Output the [x, y] coordinate of the center of the cell containing the given text.  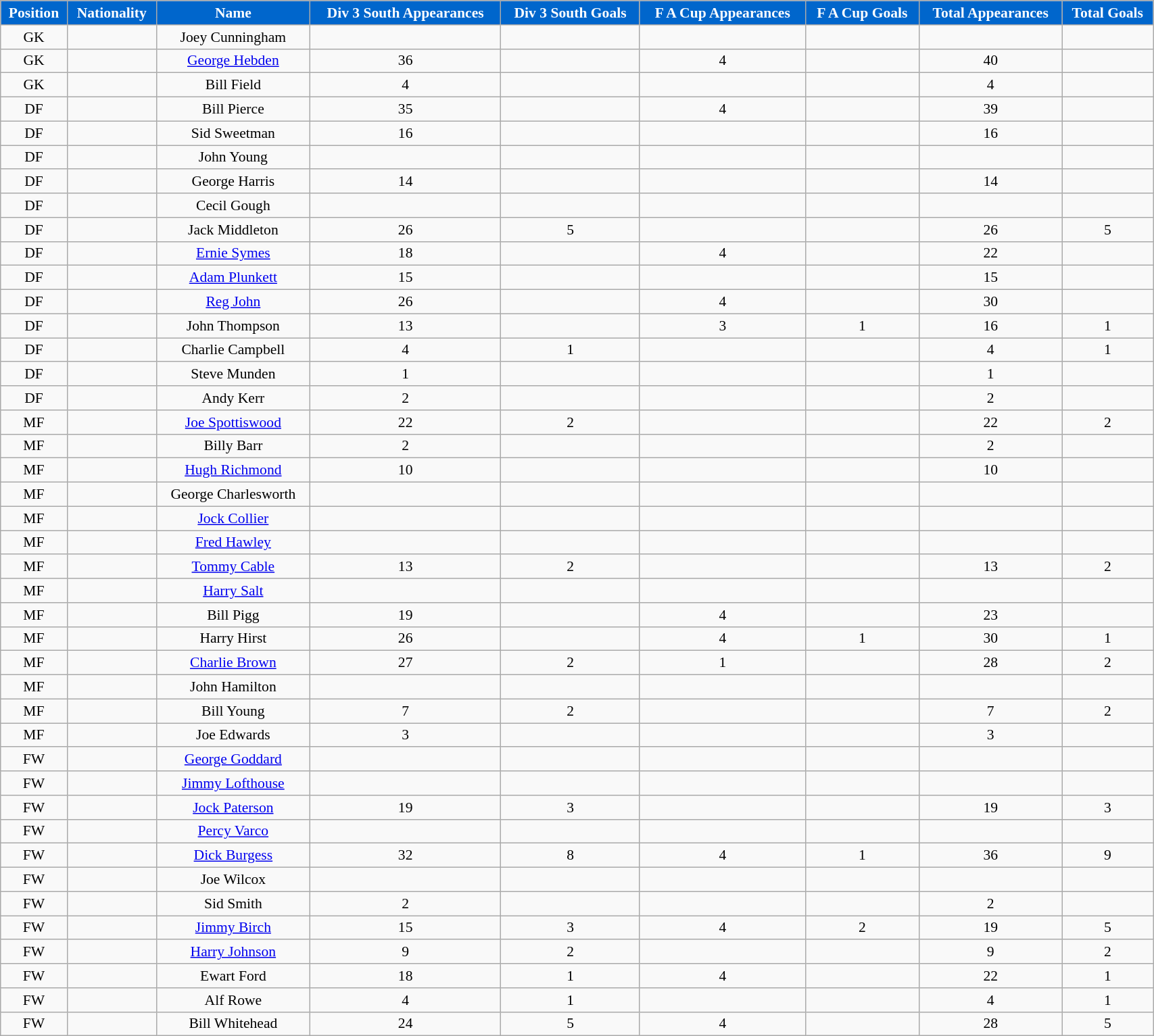
Bill Pierce [233, 109]
Jack Middleton [233, 230]
Sid Sweetman [233, 133]
Div 3 South Goals [571, 13]
John Young [233, 157]
Jock Collier [233, 518]
Fred Hawley [233, 543]
Harry Johnson [233, 952]
Andy Kerr [233, 398]
George Hebden [233, 61]
F A Cup Goals [862, 13]
Total Appearances [990, 13]
23 [990, 615]
Harry Hirst [233, 639]
Name [233, 13]
Percy Varco [233, 831]
Hugh Richmond [233, 470]
Bill Pigg [233, 615]
Steve Munden [233, 374]
Joe Edwards [233, 735]
Harry Salt [233, 591]
Bill Young [233, 711]
Bill Field [233, 85]
Charlie Campbell [233, 350]
Dick Burgess [233, 856]
John Hamilton [233, 687]
Joey Cunningham [233, 37]
Ernie Symes [233, 253]
George Goddard [233, 760]
George Harris [233, 182]
Position [34, 13]
F A Cup Appearances [722, 13]
Jimmy Birch [233, 928]
Charlie Brown [233, 663]
24 [405, 1024]
Div 3 South Appearances [405, 13]
Tommy Cable [233, 567]
John Thompson [233, 326]
Adam Plunkett [233, 278]
Nationality [112, 13]
Reg John [233, 302]
Jimmy Lofthouse [233, 783]
George Charlesworth [233, 495]
Billy Barr [233, 446]
8 [571, 856]
27 [405, 663]
Alf Rowe [233, 1000]
Sid Smith [233, 904]
Ewart Ford [233, 976]
40 [990, 61]
Total Goals [1107, 13]
Joe Wilcox [233, 880]
39 [990, 109]
35 [405, 109]
Bill Whitehead [233, 1024]
Joe Spottiswood [233, 422]
Cecil Gough [233, 205]
Jock Paterson [233, 808]
32 [405, 856]
